Return (x, y) of the center of cell containing provided text 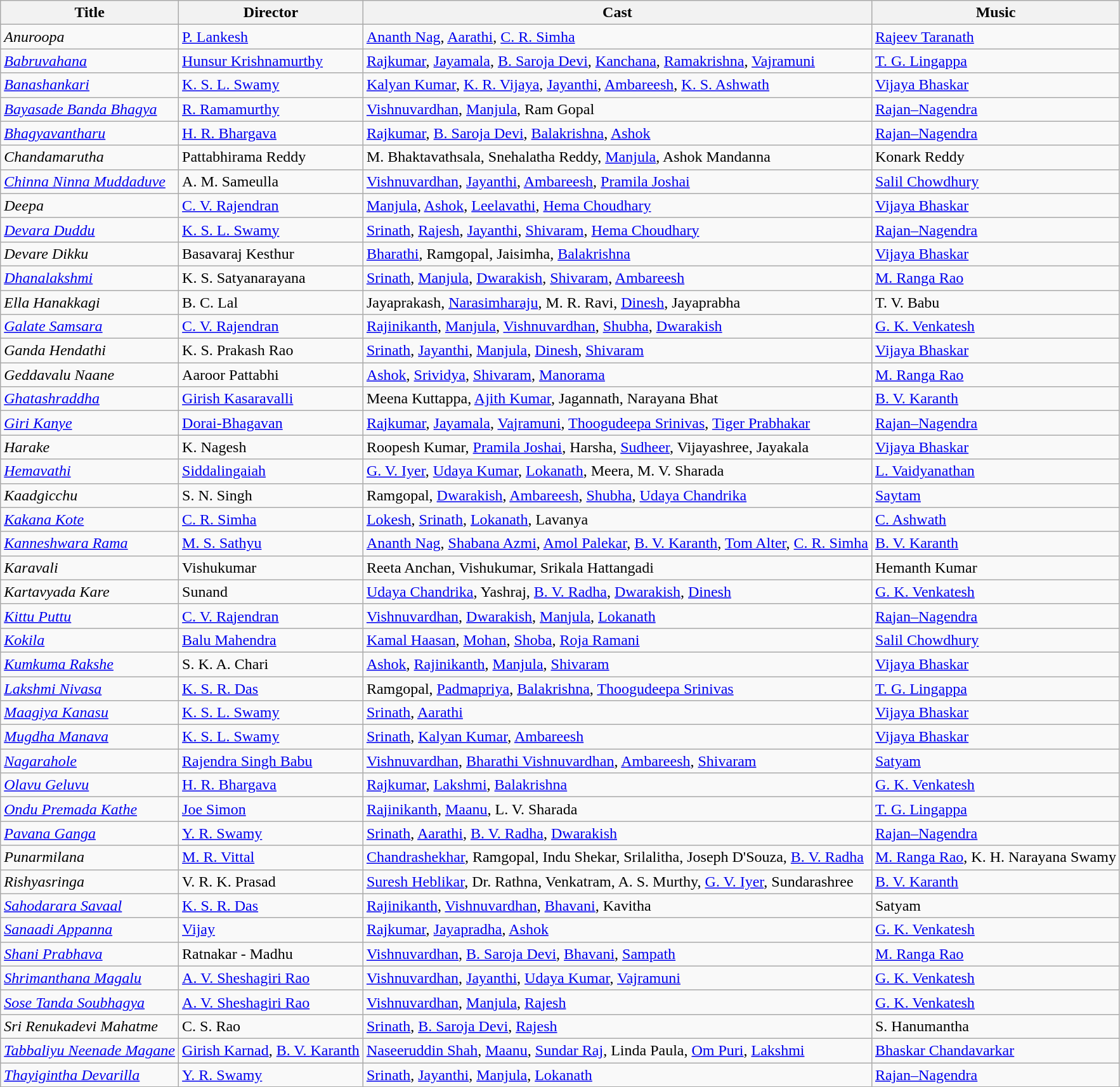
Sose Tanda Soubhagya (90, 1002)
Vishnuvardhan, Bharathi Vishnuvardhan, Ambareesh, Shivaram (617, 761)
Meena Kuttappa, Ajith Kumar, Jagannath, Narayana Bhat (617, 399)
Kumkuma Rakshe (90, 664)
Konark Reddy (996, 157)
Kamal Haasan, Mohan, Shoba, Roja Ramani (617, 640)
Vijay (271, 930)
Nagarahole (90, 761)
Chandrashekhar, Ramgopal, Indu Shekar, Srilalitha, Joseph D'Souza, B. V. Radha (617, 857)
Kartavyada Kare (90, 592)
Galate Samsara (90, 327)
Vishnuvardhan, B. Saroja Devi, Bhavani, Sampath (617, 954)
Director (271, 13)
Tabbaliyu Neenade Magane (90, 1050)
Hemanth Kumar (996, 568)
Srinath, Rajesh, Jayanthi, Shivaram, Hema Choudhary (617, 230)
Bharathi, Ramgopal, Jaisimha, Balakrishna (617, 254)
Srinath, Jayanthi, Manjula, Dinesh, Shivaram (617, 351)
Shani Prabhava (90, 954)
Ramgopal, Padmapriya, Balakrishna, Thoogudeepa Srinivas (617, 688)
Naseeruddin Shah, Maanu, Sundar Raj, Linda Paula, Om Puri, Lakshmi (617, 1050)
Srinath, B. Saroja Devi, Rajesh (617, 1026)
Devare Dikku (90, 254)
Ananth Nag, Shabana Azmi, Amol Palekar, B. V. Karanth, Tom Alter, C. R. Simha (617, 543)
Kalyan Kumar, K. R. Vijaya, Jayanthi, Ambareesh, K. S. Ashwath (617, 85)
Rajkumar, Lakshmi, Balakrishna (617, 785)
Kittu Puttu (90, 616)
Bayasade Banda Bhagya (90, 109)
Rajinikanth, Vishnuvardhan, Bhavani, Kavitha (617, 906)
Geddavalu Naane (90, 375)
Girish Karnad, B. V. Karanth (271, 1050)
Ghatashraddha (90, 399)
Shrimanthana Magalu (90, 978)
Sahodarara Savaal (90, 906)
Deepa (90, 205)
Kanneshwara Rama (90, 543)
K. Nagesh (271, 447)
Srinath, Jayanthi, Manjula, Lokanath (617, 1075)
Srinath, Kalyan Kumar, Ambareesh (617, 737)
A. M. Sameulla (271, 181)
Girish Kasaravalli (271, 399)
Jayaprakash, Narasimharaju, M. R. Ravi, Dinesh, Jayaprabha (617, 303)
Music (996, 13)
Lokesh, Srinath, Lokanath, Lavanya (617, 519)
Saytam (996, 495)
C. Ashwath (996, 519)
M. Bhaktavathsala, Snehalatha Reddy, Manjula, Ashok Mandanna (617, 157)
Rajendra Singh Babu (271, 761)
Chinna Ninna Muddaduve (90, 181)
G. V. Iyer, Udaya Kumar, Lokanath, Meera, M. V. Sharada (617, 471)
M. S. Sathyu (271, 543)
M. Ranga Rao, K. H. Narayana Swamy (996, 857)
Manjula, Ashok, Leelavathi, Hema Choudhary (617, 205)
Suresh Heblikar, Dr. Rathna, Venkatram, A. S. Murthy, G. V. Iyer, Sundarashree (617, 882)
V. R. K. Prasad (271, 882)
Srinath, Manjula, Dwarakish, Shivaram, Ambareesh (617, 278)
Maagiya Kanasu (90, 713)
Rishyasringa (90, 882)
C. R. Simha (271, 519)
Hemavathi (90, 471)
Rajkumar, Jayapradha, Ashok (617, 930)
Ganda Hendathi (90, 351)
P. Lankesh (271, 37)
Punarmilana (90, 857)
Pattabhirama Reddy (271, 157)
S. Hanumantha (996, 1026)
Rajinikanth, Maanu, L. V. Sharada (617, 809)
Joe Simon (271, 809)
Anuroopa (90, 37)
Vishnuvardhan, Dwarakish, Manjula, Lokanath (617, 616)
Lakshmi Nivasa (90, 688)
S. K. A. Chari (271, 664)
Karavali (90, 568)
Pavana Ganga (90, 833)
Ashok, Rajinikanth, Manjula, Shivaram (617, 664)
Srinath, Aarathi (617, 713)
Sri Renukadevi Mahatme (90, 1026)
Basavaraj Kesthur (271, 254)
Chandamarutha (90, 157)
Aaroor Pattabhi (271, 375)
Ondu Premada Kathe (90, 809)
Vishnuvardhan, Jayanthi, Udaya Kumar, Vajramuni (617, 978)
Rajinikanth, Manjula, Vishnuvardhan, Shubha, Dwarakish (617, 327)
C. S. Rao (271, 1026)
K. S. Prakash Rao (271, 351)
T. V. Babu (996, 303)
Vishukumar (271, 568)
Banashankari (90, 85)
Balu Mahendra (271, 640)
Dorai-Bhagavan (271, 423)
Ashok, Srividya, Shivaram, Manorama (617, 375)
Giri Kanye (90, 423)
Hunsur Krishnamurthy (271, 61)
Dhanalakshmi (90, 278)
Mugdha Manava (90, 737)
Ella Hanakkagi (90, 303)
Sunand (271, 592)
Ramgopal, Dwarakish, Ambareesh, Shubha, Udaya Chandrika (617, 495)
Devara Duddu (90, 230)
S. N. Singh (271, 495)
Rajkumar, Jayamala, B. Saroja Devi, Kanchana, Ramakrishna, Vajramuni (617, 61)
K. S. Satyanarayana (271, 278)
Cast (617, 13)
Kokila (90, 640)
Bhagyavantharu (90, 133)
Reeta Anchan, Vishukumar, Srikala Hattangadi (617, 568)
L. Vaidyanathan (996, 471)
Sanaadi Appanna (90, 930)
Bhaskar Chandavarkar (996, 1050)
Title (90, 13)
Rajeev Taranath (996, 37)
Vishnuvardhan, Jayanthi, Ambareesh, Pramila Joshai (617, 181)
Ratnakar - Madhu (271, 954)
Ananth Nag, Aarathi, C. R. Simha (617, 37)
B. C. Lal (271, 303)
Vishnuvardhan, Manjula, Ram Gopal (617, 109)
Olavu Geluvu (90, 785)
Rajkumar, Jayamala, Vajramuni, Thoogudeepa Srinivas, Tiger Prabhakar (617, 423)
Kakana Kote (90, 519)
Udaya Chandrika, Yashraj, B. V. Radha, Dwarakish, Dinesh (617, 592)
Harake (90, 447)
Srinath, Aarathi, B. V. Radha, Dwarakish (617, 833)
R. Ramamurthy (271, 109)
Babruvahana (90, 61)
Thayigintha Devarilla (90, 1075)
M. R. Vittal (271, 857)
Rajkumar, B. Saroja Devi, Balakrishna, Ashok (617, 133)
Roopesh Kumar, Pramila Joshai, Harsha, Sudheer, Vijayashree, Jayakala (617, 447)
Vishnuvardhan, Manjula, Rajesh (617, 1002)
Kaadgicchu (90, 495)
Siddalingaiah (271, 471)
